Output the [x, y] coordinate of the center of the cell containing the given text.  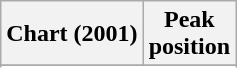
Chart (2001) [72, 34]
Peakposition [189, 34]
